Capture the cell that displays the provided text and extract its [X, Y] central coordinate. 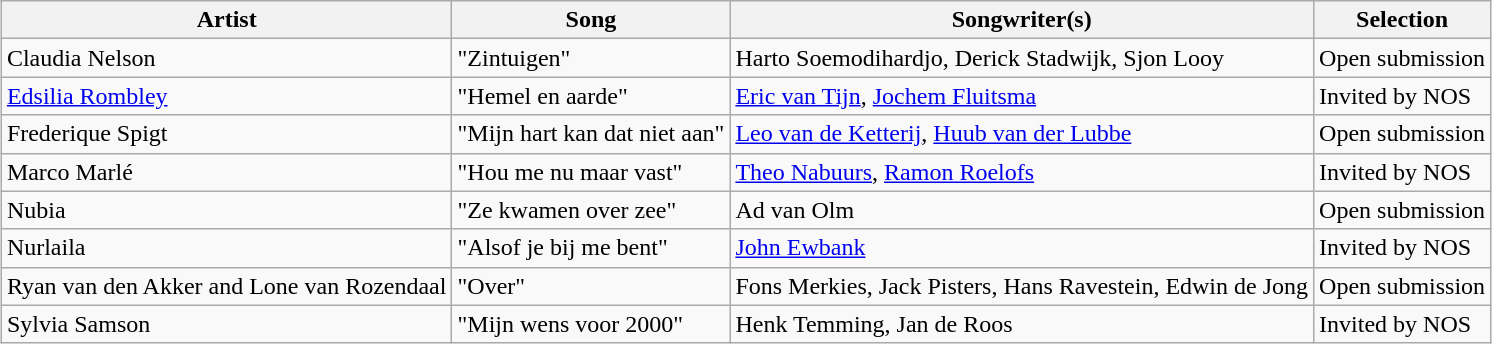
Ryan van den Akker and Lone van Rozendaal [226, 286]
Frederique Spigt [226, 134]
Selection [1402, 20]
Artist [226, 20]
Marco Marlé [226, 172]
Sylvia Samson [226, 324]
Henk Temming, Jan de Roos [1022, 324]
Leo van de Ketterij, Huub van der Lubbe [1022, 134]
"Hou me nu maar vast" [591, 172]
"Mijn wens voor 2000" [591, 324]
Songwriter(s) [1022, 20]
John Ewbank [1022, 248]
"Alsof je bij me bent" [591, 248]
Harto Soemodihardjo, Derick Stadwijk, Sjon Looy [1022, 58]
Eric van Tijn, Jochem Fluitsma [1022, 96]
Nubia [226, 210]
Nurlaila [226, 248]
"Zintuigen" [591, 58]
"Ze kwamen over zee" [591, 210]
Fons Merkies, Jack Pisters, Hans Ravestein, Edwin de Jong [1022, 286]
Edsilia Rombley [226, 96]
Theo Nabuurs, Ramon Roelofs [1022, 172]
Song [591, 20]
Ad van Olm [1022, 210]
"Hemel en aarde" [591, 96]
Claudia Nelson [226, 58]
"Over" [591, 286]
"Mijn hart kan dat niet aan" [591, 134]
